From the cell containing the given text, extract its center point as (x, y) coordinate. 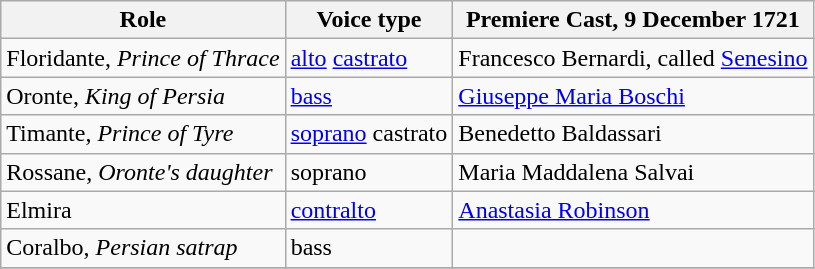
soprano (369, 172)
Oronte, King of Persia (143, 96)
Anastasia Robinson (633, 210)
Giuseppe Maria Boschi (633, 96)
Elmira (143, 210)
Timante, Prince of Tyre (143, 134)
contralto (369, 210)
Benedetto Baldassari (633, 134)
Premiere Cast, 9 December 1721 (633, 20)
Coralbo, Persian satrap (143, 248)
Francesco Bernardi, called Senesino (633, 58)
Maria Maddalena Salvai (633, 172)
Voice type (369, 20)
Floridante, Prince of Thrace (143, 58)
soprano castrato (369, 134)
Rossane, Oronte's daughter (143, 172)
Role (143, 20)
alto castrato (369, 58)
